Identify which cell holds the provided text, then report its [X, Y] central coordinate. 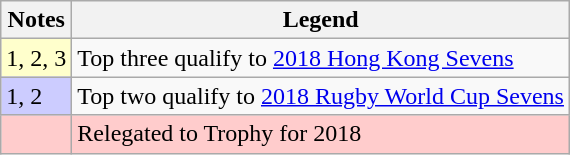
1, 2 [36, 96]
1, 2, 3 [36, 58]
Relegated to Trophy for 2018 [321, 134]
Legend [321, 20]
Top two qualify to 2018 Rugby World Cup Sevens [321, 96]
Notes [36, 20]
Top three qualify to 2018 Hong Kong Sevens [321, 58]
